Detect which cell encompasses the target text, then output its (X, Y) center coordinate. 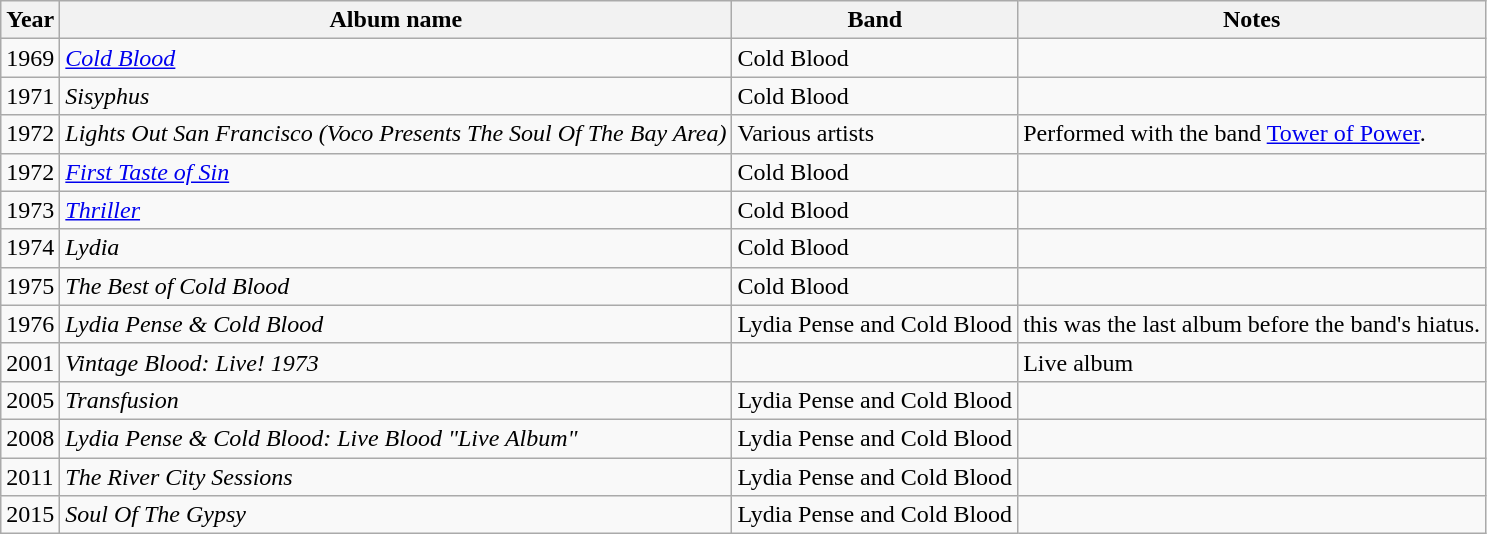
First Taste of Sin (396, 172)
Band (875, 20)
Various artists (875, 134)
Lydia Pense & Cold Blood (396, 324)
1969 (30, 58)
2005 (30, 400)
Album name (396, 20)
2008 (30, 438)
1975 (30, 286)
Transfusion (396, 400)
2015 (30, 515)
this was the last album before the band's hiatus. (1252, 324)
Notes (1252, 20)
1973 (30, 210)
Lights Out San Francisco (Voco Presents The Soul Of The Bay Area) (396, 134)
2001 (30, 362)
Live album (1252, 362)
Lydia (396, 248)
Lydia Pense & Cold Blood: Live Blood "Live Album" (396, 438)
Performed with the band Tower of Power. (1252, 134)
2011 (30, 477)
1976 (30, 324)
The River City Sessions (396, 477)
Thriller (396, 210)
Sisyphus (396, 96)
The Best of Cold Blood (396, 286)
Soul Of The Gypsy (396, 515)
1971 (30, 96)
Vintage Blood: Live! 1973 (396, 362)
1974 (30, 248)
Year (30, 20)
